Return the (x, y) coordinate for the center point of the cell that contains the specified text.  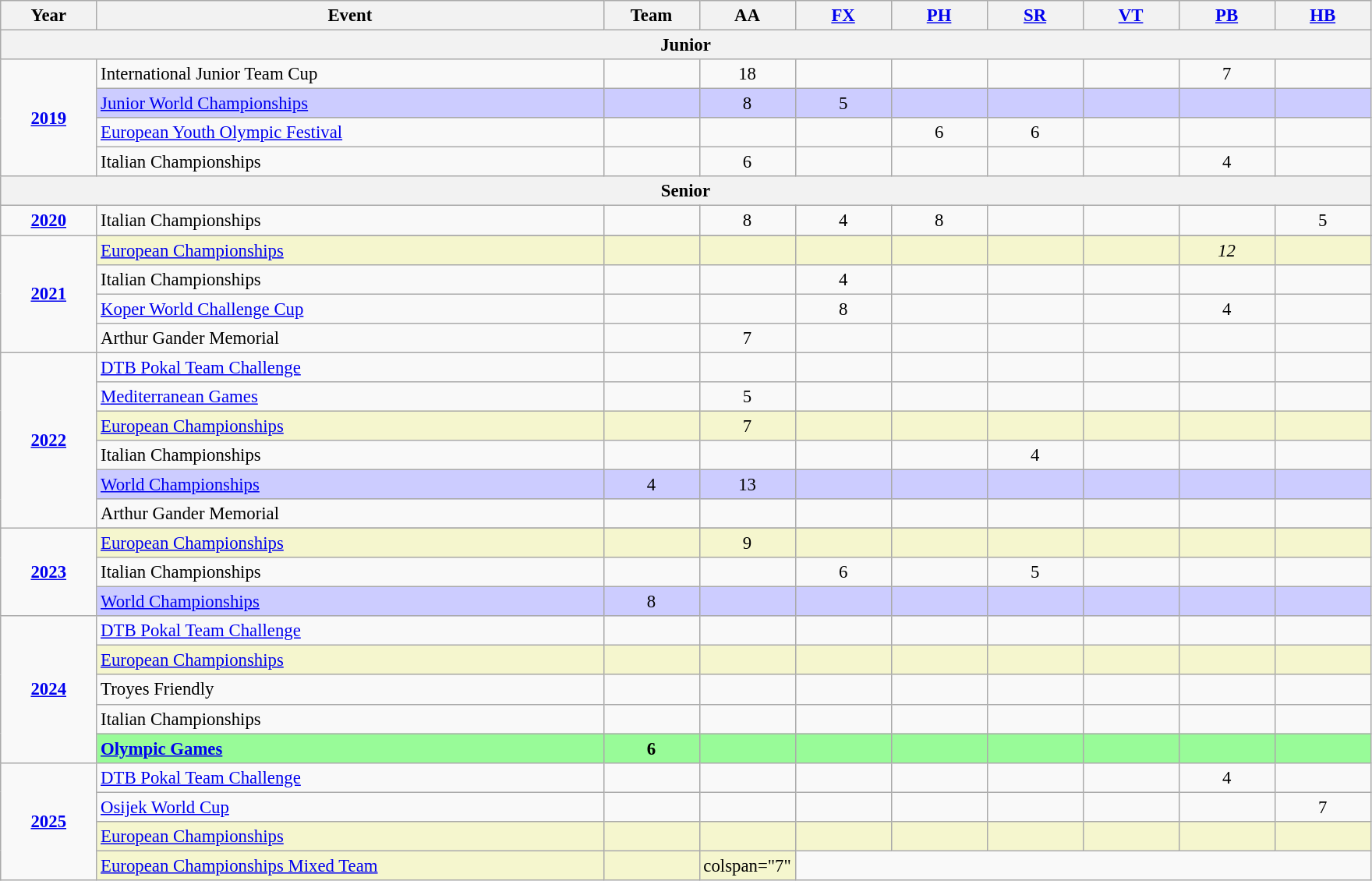
VT (1130, 16)
Event (350, 16)
colspan="7" (747, 865)
Mediterranean Games (350, 397)
European Youth Olympic Festival (350, 133)
2020 (48, 221)
Team (652, 16)
European Championships Mixed Team (350, 865)
Troyes Friendly (350, 690)
Koper World Challenge Cup (350, 309)
International Junior Team Cup (350, 74)
PH (939, 16)
Year (48, 16)
2021 (48, 294)
2022 (48, 440)
13 (747, 484)
Olympic Games (350, 748)
PB (1227, 16)
Osijek World Cup (350, 807)
18 (747, 74)
Senior (686, 191)
12 (1227, 250)
FX (843, 16)
SR (1035, 16)
HB (1322, 16)
Junior (686, 45)
9 (747, 543)
AA (747, 16)
2019 (48, 118)
2023 (48, 572)
2024 (48, 689)
2025 (48, 821)
Junior World Championships (350, 104)
